Locate the cell with the specified text and output its [x, y] center coordinate. 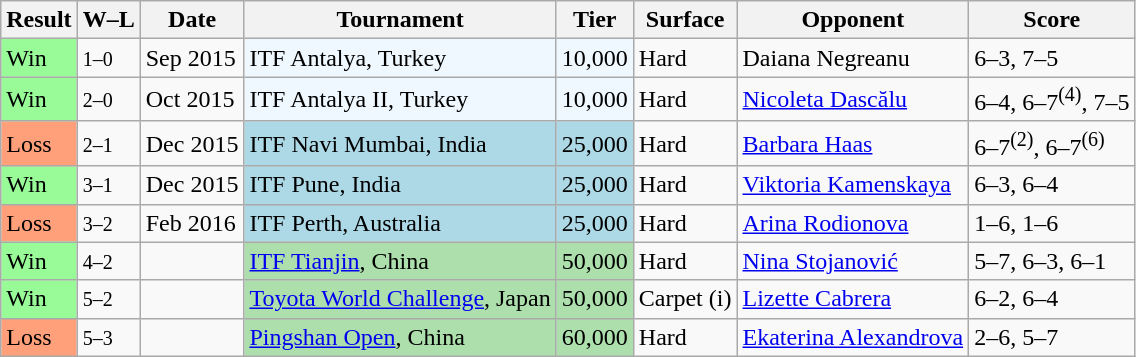
2–1 [108, 144]
3–1 [108, 185]
W–L [108, 20]
3–2 [108, 223]
Result [39, 20]
Surface [685, 20]
1–6, 1–6 [1052, 223]
2–0 [108, 100]
Carpet (i) [685, 299]
6–3, 7–5 [1052, 58]
Tier [594, 20]
1–0 [108, 58]
Ekaterina Alexandrova [853, 337]
6–3, 6–4 [1052, 185]
4–2 [108, 261]
Toyota World Challenge, Japan [400, 299]
ITF Perth, Australia [400, 223]
ITF Pune, India [400, 185]
ITF Antalya II, Turkey [400, 100]
Lizette Cabrera [853, 299]
Nicoleta Dascălu [853, 100]
Feb 2016 [192, 223]
Pingshan Open, China [400, 337]
6–7(2), 6–7(6) [1052, 144]
Barbara Haas [853, 144]
Oct 2015 [192, 100]
Tournament [400, 20]
Date [192, 20]
Daiana Negreanu [853, 58]
ITF Antalya, Turkey [400, 58]
Score [1052, 20]
Nina Stojanović [853, 261]
6–4, 6–7(4), 7–5 [1052, 100]
ITF Tianjin, China [400, 261]
Viktoria Kamenskaya [853, 185]
60,000 [594, 337]
6–2, 6–4 [1052, 299]
Arina Rodionova [853, 223]
5–7, 6–3, 6–1 [1052, 261]
2–6, 5–7 [1052, 337]
ITF Navi Mumbai, India [400, 144]
5–2 [108, 299]
5–3 [108, 337]
Sep 2015 [192, 58]
Opponent [853, 20]
